Find where the given text appears and provide that cell's center as (X, Y) coordinate. 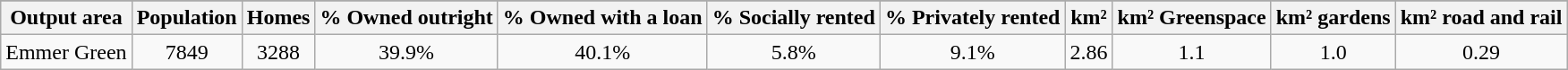
Emmer Green (66, 52)
39.9% (406, 52)
Output area (66, 18)
km² gardens (1334, 18)
0.29 (1481, 52)
Population (186, 18)
1.0 (1334, 52)
2.86 (1088, 52)
1.1 (1192, 52)
km² road and rail (1481, 18)
5.8% (793, 52)
3288 (278, 52)
7849 (186, 52)
% Privately rented (972, 18)
Homes (278, 18)
9.1% (972, 52)
% Owned with a loan (602, 18)
km² Greenspace (1192, 18)
% Owned outright (406, 18)
% Socially rented (793, 18)
km² (1088, 18)
40.1% (602, 52)
